Identify which cell holds the provided text, then report its [X, Y] central coordinate. 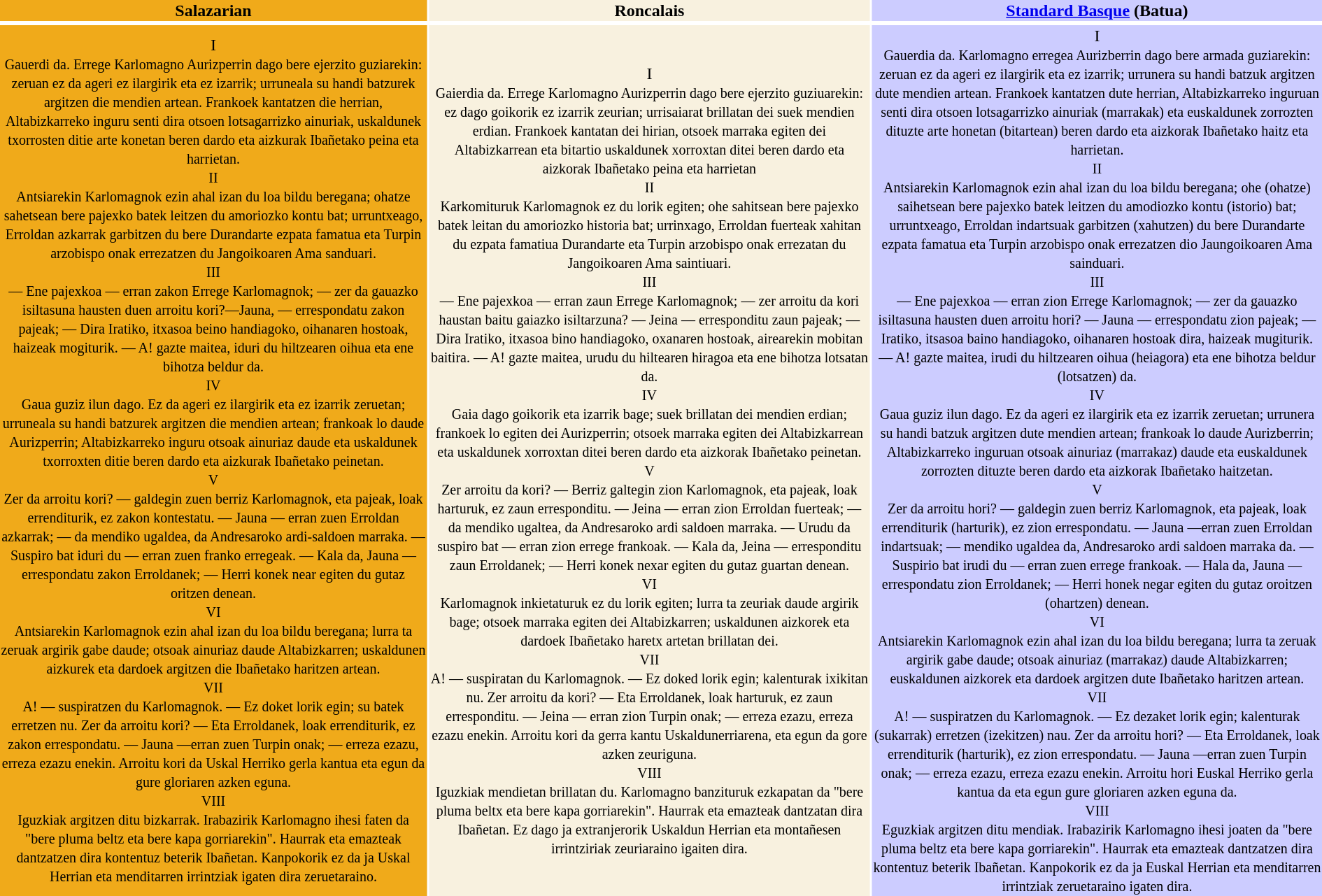
Salazarian [213, 10]
Roncalais [649, 10]
Standard Basque (Batua) [1097, 10]
